Extract the (X, Y) coordinate from the center of the cell holding the provided text.  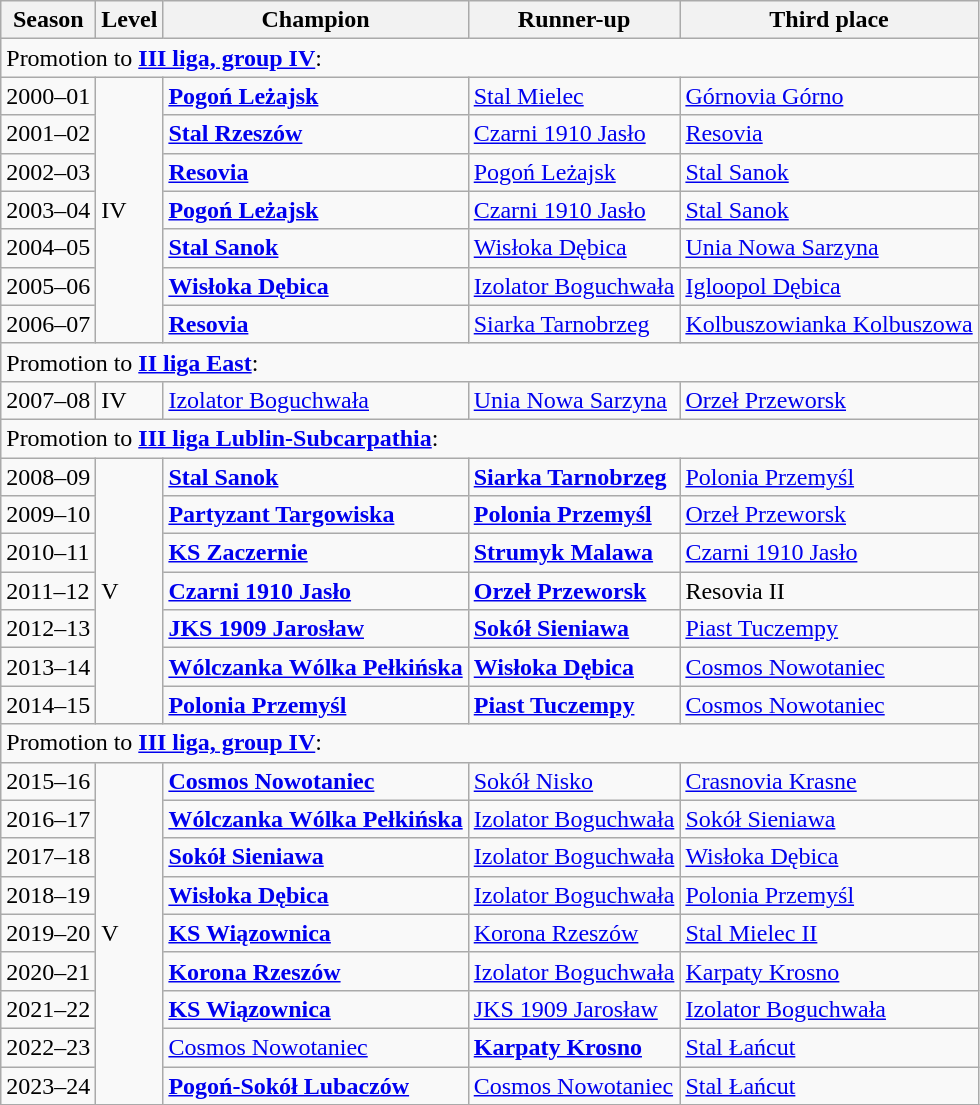
Season (48, 20)
Pogoń-Sokół Lubaczów (316, 1085)
2011–12 (48, 591)
2010–11 (48, 553)
KS Zaczernie (316, 553)
2016–17 (48, 819)
2009–10 (48, 515)
2004–05 (48, 248)
Champion (316, 20)
Sokół Nisko (574, 781)
2023–24 (48, 1085)
2017–18 (48, 857)
2015–16 (48, 781)
Resovia II (829, 591)
Promotion to III liga Lublin-Subcarpathia: (490, 438)
Stal Rzeszów (316, 134)
2006–07 (48, 324)
2021–22 (48, 1009)
Igloopol Dębica (829, 286)
Kolbuszowianka Kolbuszowa (829, 324)
Strumyk Malawa (574, 553)
2007–08 (48, 400)
2020–21 (48, 971)
2005–06 (48, 286)
2012–13 (48, 629)
Promotion to II liga East: (490, 362)
2019–20 (48, 933)
2001–02 (48, 134)
2014–15 (48, 705)
Level (130, 20)
2002–03 (48, 172)
Partyzant Targowiska (316, 515)
Górnovia Górno (829, 96)
2003–04 (48, 210)
2013–14 (48, 667)
Crasnovia Krasne (829, 781)
2022–23 (48, 1047)
Stal Mielec (574, 96)
Runner-up (574, 20)
Third place (829, 20)
Stal Mielec II (829, 933)
2000–01 (48, 96)
2008–09 (48, 477)
2018–19 (48, 895)
